Find where the given text appears and provide that cell's center as (x, y) coordinate. 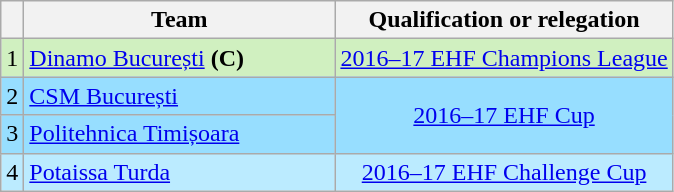
CSM București (180, 96)
2 (12, 96)
4 (12, 172)
Team (180, 20)
2016–17 EHF Challenge Cup (504, 172)
Qualification or relegation (504, 20)
2016–17 EHF Cup (504, 115)
Dinamo București (C) (180, 58)
1 (12, 58)
3 (12, 134)
Potaissa Turda (180, 172)
2016–17 EHF Champions League (504, 58)
Politehnica Timișoara (180, 134)
